Return (X, Y) of the center of cell containing provided text 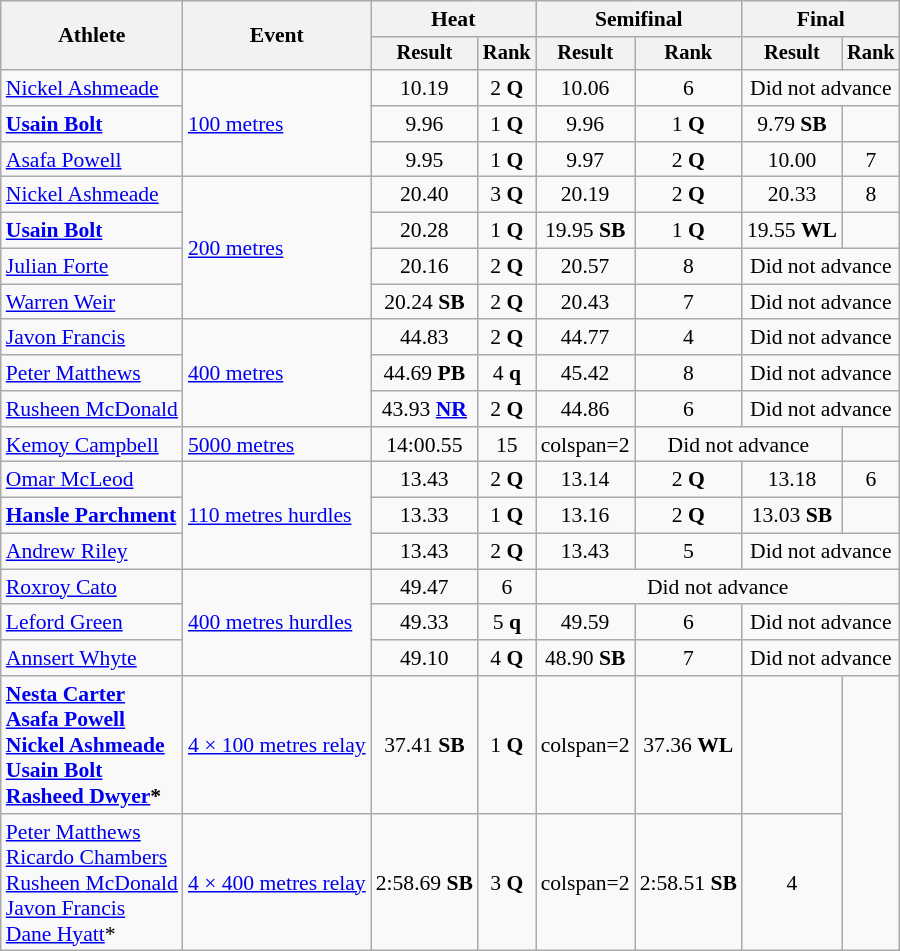
49.59 (586, 623)
10.00 (792, 160)
10.06 (586, 88)
Annsert Whyte (92, 658)
400 metres hurdles (277, 622)
Asafa Powell (92, 160)
Leford Green (92, 623)
13.33 (424, 516)
Final (821, 19)
10.19 (424, 88)
20.40 (424, 195)
15 (507, 445)
37.36 WL (688, 745)
45.42 (586, 373)
13.14 (586, 480)
20.16 (424, 267)
14:00.55 (424, 445)
20.43 (586, 302)
100 metres (277, 124)
5 (688, 552)
5 q (507, 623)
4 (688, 338)
49.47 (424, 587)
20.19 (586, 195)
37.41 SB (424, 745)
Javon Francis (92, 338)
20.33 (792, 195)
5000 metres (277, 445)
400 metres (277, 374)
19.95 SB (586, 231)
13.16 (586, 516)
200 metres (277, 248)
Andrew Riley (92, 552)
48.90 SB (586, 658)
Julian Forte (92, 267)
13.03 SB (792, 516)
4 q (507, 373)
Roxroy Cato (92, 587)
Athlete (92, 36)
110 metres hurdles (277, 516)
9.97 (586, 160)
44.69 PB (424, 373)
Event (277, 36)
44.83 (424, 338)
19.55 WL (792, 231)
13.18 (792, 480)
Kemoy Campbell (92, 445)
20.57 (586, 267)
20.28 (424, 231)
4 × 100 metres relay (277, 745)
49.10 (424, 658)
Peter Matthews (92, 373)
44.77 (586, 338)
49.33 (424, 623)
Warren Weir (92, 302)
4 Q (507, 658)
Heat (454, 19)
43.93 NR (424, 409)
Hansle Parchment (92, 516)
9.79 SB (792, 124)
44.86 (586, 409)
Omar McLeod (92, 480)
3 Q (507, 195)
Rusheen McDonald (92, 409)
20.24 SB (424, 302)
Semifinal (639, 19)
Nesta CarterAsafa PowellNickel AshmeadeUsain BoltRasheed Dwyer* (92, 745)
9.95 (424, 160)
